Output the (X, Y) coordinate of the center of the cell containing the given text.  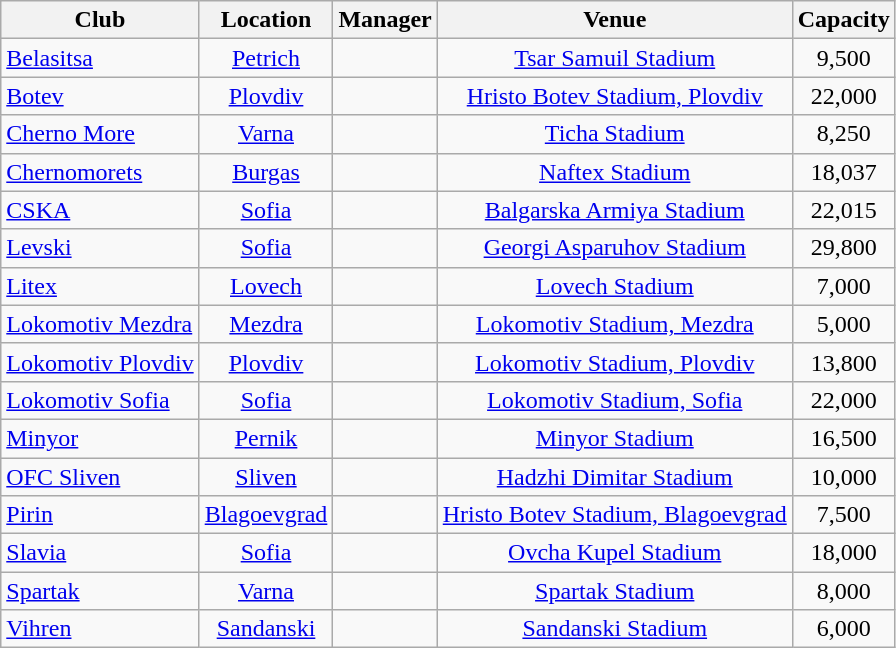
Location (266, 20)
Sliven (266, 477)
18,000 (844, 553)
Belasitsa (100, 58)
7,000 (844, 286)
Chernomorets (100, 172)
Capacity (844, 20)
Manager (385, 20)
29,800 (844, 248)
Lokomotiv Stadium, Mezdra (614, 324)
10,000 (844, 477)
Ticha Stadium (614, 134)
13,800 (844, 362)
Cherno More (100, 134)
Lokomotiv Mezdra (100, 324)
Naftex Stadium (614, 172)
Lokomotiv Plovdiv (100, 362)
Slavia (100, 553)
Hristo Botev Stadium, Blagoevgrad (614, 515)
Lovech (266, 286)
Lokomotiv Stadium, Plovdiv (614, 362)
16,500 (844, 438)
Pernik (266, 438)
Balgarska Armiya Stadium (614, 210)
CSKA (100, 210)
Ovcha Kupel Stadium (614, 553)
Tsar Samuil Stadium (614, 58)
6,000 (844, 629)
7,500 (844, 515)
Litex (100, 286)
Blagoevgrad (266, 515)
Petrich (266, 58)
Lokomotiv Stadium, Sofia (614, 400)
Lovech Stadium (614, 286)
Botev (100, 96)
Burgas (266, 172)
Pirin (100, 515)
9,500 (844, 58)
Levski (100, 248)
Sandanski Stadium (614, 629)
Club (100, 20)
5,000 (844, 324)
Sandanski (266, 629)
Mezdra (266, 324)
22,015 (844, 210)
Spartak (100, 591)
Vihren (100, 629)
Georgi Asparuhov Stadium (614, 248)
Minyor Stadium (614, 438)
8,000 (844, 591)
Lokomotiv Sofia (100, 400)
Hristo Botev Stadium, Plovdiv (614, 96)
Spartak Stadium (614, 591)
Hadzhi Dimitar Stadium (614, 477)
Minyor (100, 438)
18,037 (844, 172)
Venue (614, 20)
OFC Sliven (100, 477)
8,250 (844, 134)
